Search for the cell housing the specified text and yield its (X, Y) center coordinate. 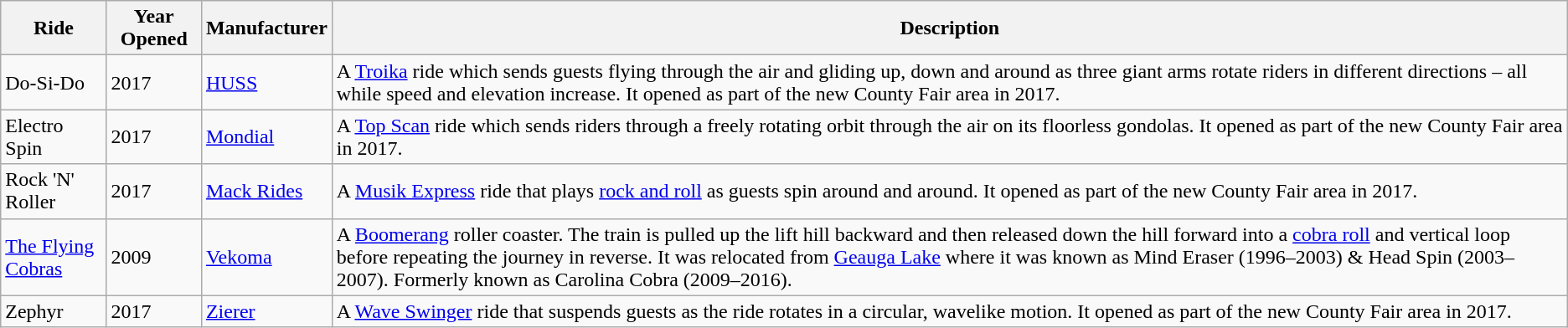
HUSS (266, 82)
Year Opened (154, 28)
Mondial (266, 137)
Ride (54, 28)
A Musik Express ride that plays rock and roll as guests spin around and around. It opened as part of the new County Fair area in 2017. (950, 191)
Rock 'N' Roller (54, 191)
Electro Spin (54, 137)
Do-Si-Do (54, 82)
Vekoma (266, 257)
The Flying Cobras (54, 257)
2009 (154, 257)
Mack Rides (266, 191)
Description (950, 28)
Zephyr (54, 311)
Zierer (266, 311)
Manufacturer (266, 28)
A Wave Swinger ride that suspends guests as the ride rotates in a circular, wavelike motion. It opened as part of the new County Fair area in 2017. (950, 311)
